Provide the [X, Y] coordinate of the cell's center where the given text is located.  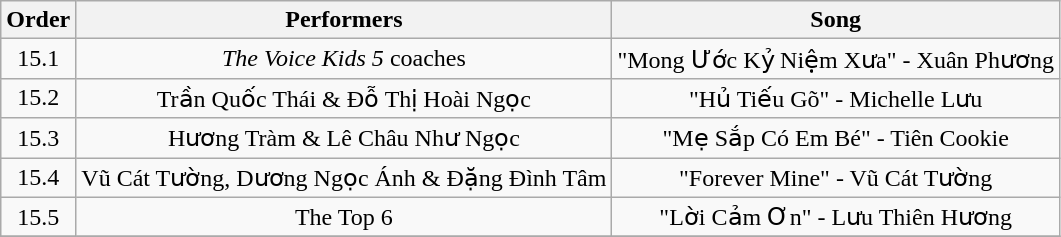
Vũ Cát Tường, Dương Ngọc Ánh & Đặng Đình Tâm [344, 178]
The Top 6 [344, 217]
"Lời Cảm Ơn" - Lưu Thiên Hương [836, 217]
"Hủ Tiếu Gõ" - Michelle Lưu [836, 98]
"Mong Ước Kỷ Niệm Xưa" - Xuân Phương [836, 59]
Trần Quốc Thái & Đỗ Thị Hoài Ngọc [344, 98]
15.5 [38, 217]
15.3 [38, 138]
"Forever Mine" - Vũ Cát Tường [836, 178]
The Voice Kids 5 coaches [344, 59]
Order [38, 20]
15.1 [38, 59]
Performers [344, 20]
15.4 [38, 178]
"Mẹ Sắp Có Em Bé" - Tiên Cookie [836, 138]
Hương Tràm & Lê Châu Như Ngọc [344, 138]
Song [836, 20]
15.2 [38, 98]
